Locate the cell with the specified text and output its [X, Y] center coordinate. 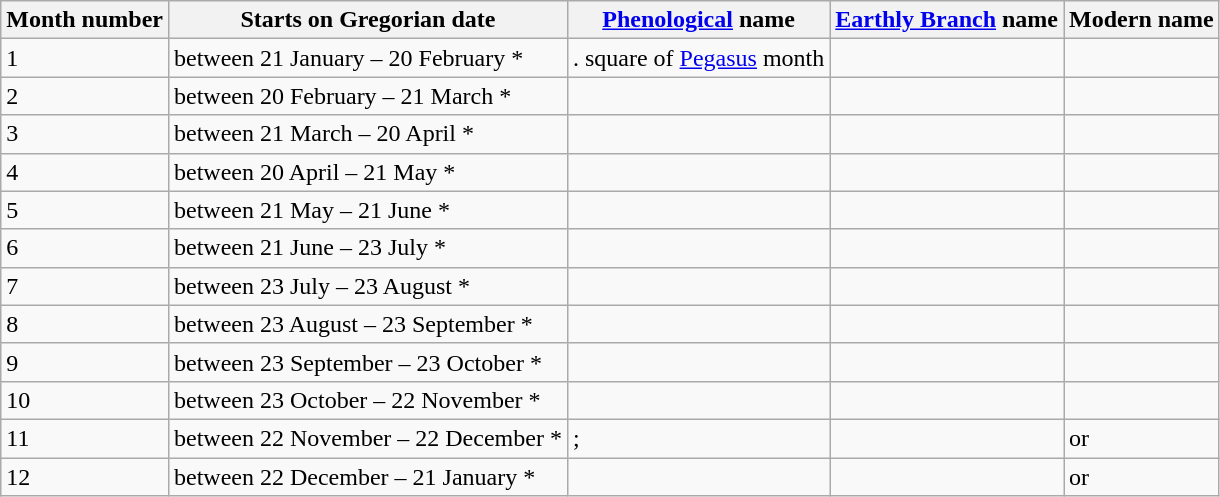
between 23 October – 22 November * [368, 400]
1 [85, 58]
5 [85, 210]
6 [85, 248]
Earthly Branch name [947, 20]
between 20 April – 21 May * [368, 172]
11 [85, 438]
between 23 July – 23 August * [368, 286]
between 21 March – 20 April * [368, 134]
2 [85, 96]
between 21 January – 20 February * [368, 58]
between 21 May – 21 June * [368, 210]
Month number [85, 20]
. square of Pegasus month [698, 58]
between 23 August – 23 September * [368, 324]
3 [85, 134]
8 [85, 324]
between 22 December – 21 January * [368, 477]
7 [85, 286]
; [698, 438]
Modern name [1142, 20]
between 20 February – 21 March * [368, 96]
10 [85, 400]
4 [85, 172]
between 21 June – 23 July * [368, 248]
9 [85, 362]
12 [85, 477]
between 22 November – 22 December * [368, 438]
Starts on Gregorian date [368, 20]
Phenological name [698, 20]
between 23 September – 23 October * [368, 362]
